Determine the [x, y] coordinate at the center of the cell enclosing the given text.  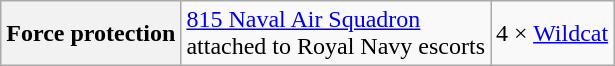
4 × Wildcat [552, 34]
815 Naval Air Squadronattached to Royal Navy escorts [336, 34]
Force protection [91, 34]
